Determine the [x, y] coordinate at the center of the cell enclosing the given text.  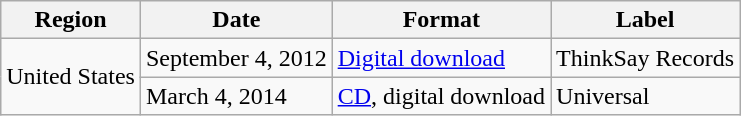
March 4, 2014 [236, 96]
United States [71, 77]
ThinkSay Records [646, 58]
Universal [646, 96]
Digital download [441, 58]
CD, digital download [441, 96]
Region [71, 20]
Format [441, 20]
Label [646, 20]
September 4, 2012 [236, 58]
Date [236, 20]
